Determine the (X, Y) coordinate at the center of the cell enclosing the given text.  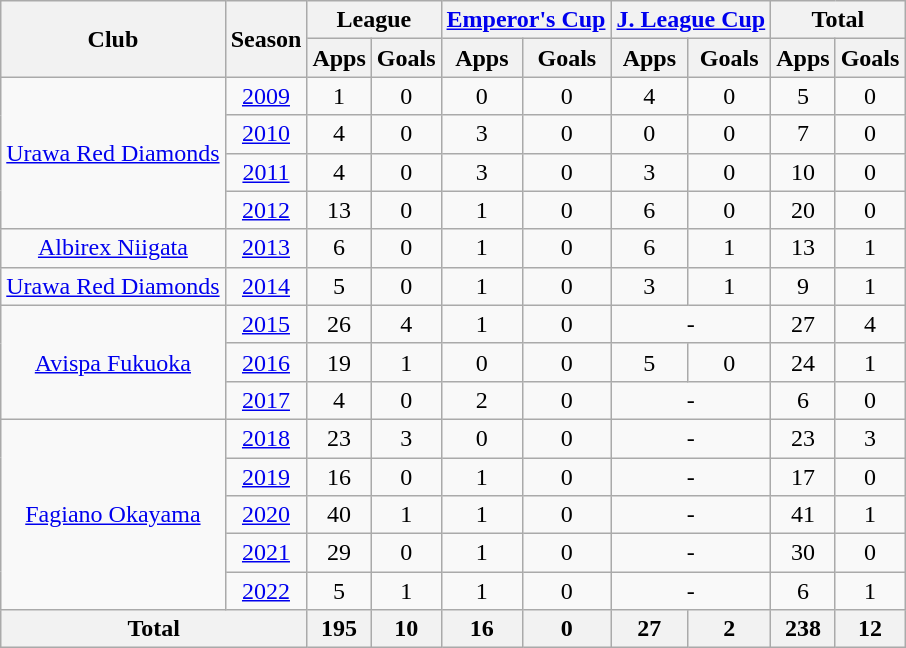
2011 (266, 172)
29 (339, 553)
Season (266, 39)
2018 (266, 438)
2022 (266, 591)
2016 (266, 362)
2009 (266, 96)
2019 (266, 477)
26 (339, 324)
24 (803, 362)
41 (803, 515)
Albirex Niigata (113, 248)
J. League Cup (691, 20)
League (374, 20)
2020 (266, 515)
30 (803, 553)
40 (339, 515)
2021 (266, 553)
12 (870, 629)
17 (803, 477)
2013 (266, 248)
7 (803, 134)
19 (339, 362)
2012 (266, 210)
9 (803, 286)
Club (113, 39)
Emperor's Cup (526, 20)
Fagiano Okayama (113, 514)
2015 (266, 324)
Avispa Fukuoka (113, 362)
2014 (266, 286)
2010 (266, 134)
2017 (266, 400)
195 (339, 629)
20 (803, 210)
238 (803, 629)
